For the text-containing cell, return its midpoint in (X, Y) coordinate format. 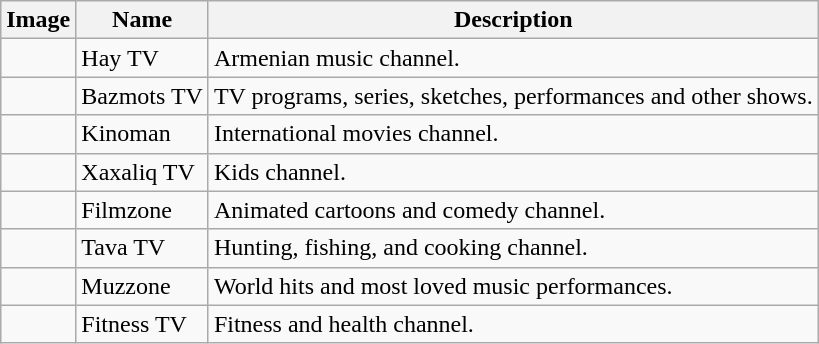
Xaxaliq TV (142, 172)
Name (142, 20)
Tava TV (142, 248)
TV programs, series, sketches, performances and other shows. (513, 96)
Bazmots TV (142, 96)
Armenian music channel. (513, 58)
Animated cartoons and comedy channel. (513, 210)
World hits and most loved music performances. (513, 286)
Hay TV (142, 58)
International movies channel. (513, 134)
Kinoman (142, 134)
Hunting, fishing, and cooking channel. (513, 248)
Description (513, 20)
Kids channel. (513, 172)
Fitness and health channel. (513, 324)
Image (38, 20)
Fitness TV (142, 324)
Filmzone (142, 210)
Muzzone (142, 286)
